Pinpoint the cell where the given text exists, returning its (x, y) midpoint coordinate. 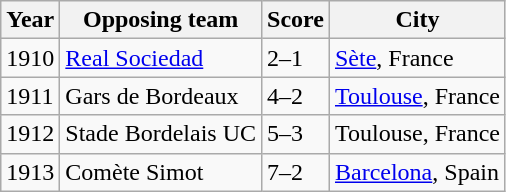
Opposing team (161, 20)
Comète Simot (161, 172)
Stade Bordelais UC (161, 134)
Sète, France (417, 58)
Year (30, 20)
2–1 (296, 58)
4–2 (296, 96)
7–2 (296, 172)
Barcelona, Spain (417, 172)
Real Sociedad (161, 58)
1911 (30, 96)
Score (296, 20)
Gars de Bordeaux (161, 96)
1912 (30, 134)
5–3 (296, 134)
1910 (30, 58)
1913 (30, 172)
City (417, 20)
